Return the (X, Y) coordinate for the center point of the cell that contains the specified text.  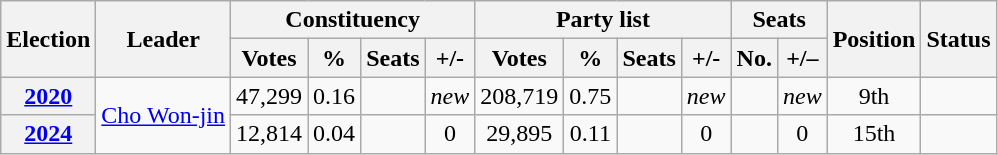
15th (874, 134)
Constituency (353, 20)
12,814 (270, 134)
Position (874, 39)
0.16 (334, 96)
2024 (48, 134)
+/– (802, 58)
0.04 (334, 134)
Leader (164, 39)
29,895 (520, 134)
Party list (603, 20)
0.11 (590, 134)
208,719 (520, 96)
Election (48, 39)
9th (874, 96)
2020 (48, 96)
No. (754, 58)
0.75 (590, 96)
47,299 (270, 96)
Status (958, 39)
Cho Won-jin (164, 115)
